Return [x, y] of the center of cell containing provided text 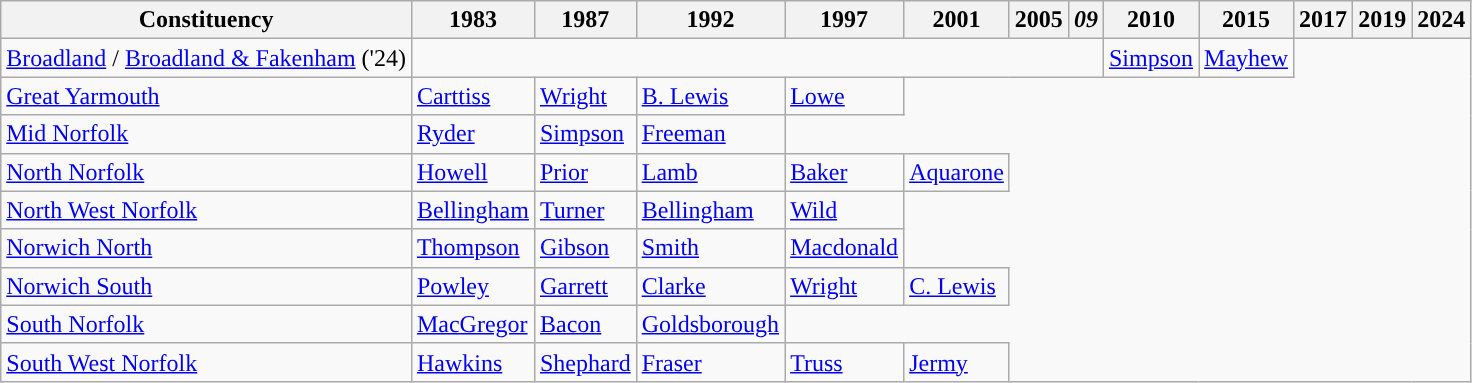
Baker [844, 172]
Bacon [585, 324]
Garrett [585, 286]
Macdonald [844, 248]
Turner [585, 210]
2015 [1246, 20]
Prior [585, 172]
2005 [1038, 20]
Norwich North [206, 248]
Clarke [710, 286]
Truss [844, 362]
North West Norfolk [206, 210]
Howell [472, 172]
Thompson [472, 248]
MacGregor [472, 324]
Ryder [472, 134]
1987 [585, 20]
B. Lewis [710, 96]
Norwich South [206, 286]
2001 [957, 20]
Fraser [710, 362]
Hawkins [472, 362]
1983 [472, 20]
Carttiss [472, 96]
1997 [844, 20]
Broadland / Broadland & Fakenham ('24) [206, 58]
Great Yarmouth [206, 96]
2024 [1442, 20]
Smith [710, 248]
Lowe [844, 96]
Gibson [585, 248]
2017 [1324, 20]
Powley [472, 286]
Wild [844, 210]
09 [1086, 20]
Shephard [585, 362]
Jermy [957, 362]
South Norfolk [206, 324]
Constituency [206, 20]
C. Lewis [957, 286]
South West Norfolk [206, 362]
North Norfolk [206, 172]
2010 [1150, 20]
Mayhew [1246, 58]
Goldsborough [710, 324]
Lamb [710, 172]
2019 [1382, 20]
Mid Norfolk [206, 134]
Aquarone [957, 172]
Freeman [710, 134]
1992 [710, 20]
